Detect which cell encompasses the target text, then output its (X, Y) center coordinate. 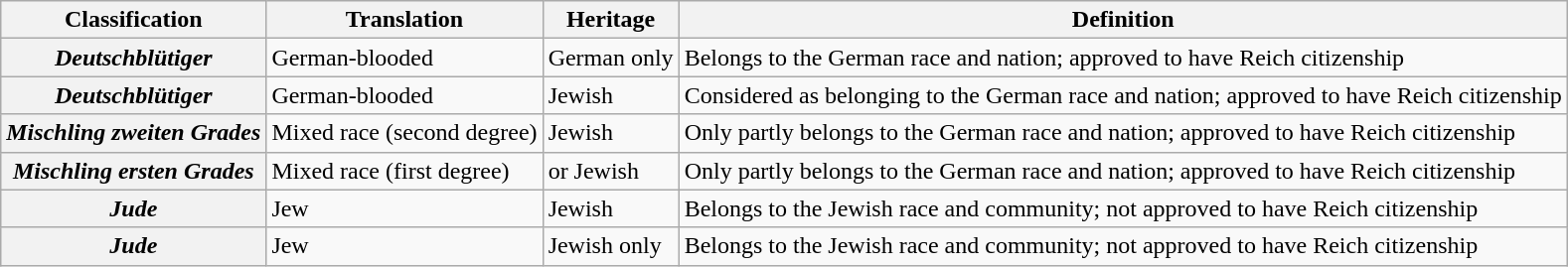
Heritage (610, 20)
Definition (1123, 20)
Translation (404, 20)
Classification (133, 20)
Mischling zweiten Grades (133, 133)
Mischling ersten Grades (133, 171)
Belongs to the German race and nation; approved to have Reich citizenship (1123, 58)
Mixed race (second degree) (404, 133)
German only (610, 58)
or Jewish (610, 171)
Jewish only (610, 246)
Mixed race (first degree) (404, 171)
Considered as belonging to the German race and nation; approved to have Reich citizenship (1123, 95)
